From the cell containing the given text, extract its center point as [X, Y] coordinate. 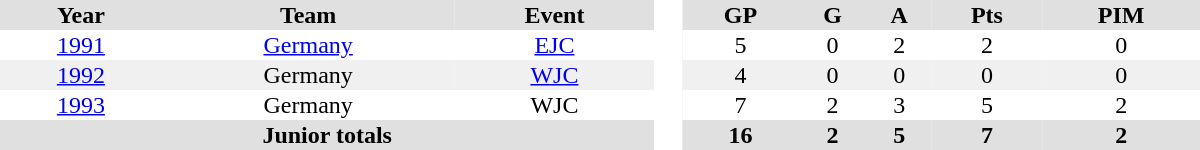
16 [740, 135]
A [900, 15]
Year [81, 15]
Pts [986, 15]
Team [308, 15]
1991 [81, 45]
Junior totals [327, 135]
4 [740, 75]
GP [740, 15]
PIM [1121, 15]
1993 [81, 105]
1992 [81, 75]
EJC [555, 45]
3 [900, 105]
G [832, 15]
Event [555, 15]
